Identify which cell holds the provided text, then report its (X, Y) central coordinate. 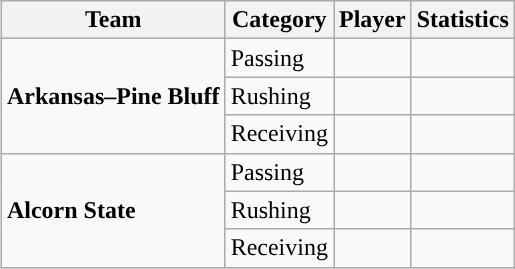
Category (279, 20)
Alcorn State (113, 210)
Player (373, 20)
Arkansas–Pine Bluff (113, 96)
Statistics (462, 20)
Team (113, 20)
